Capture the cell that displays the provided text and extract its [x, y] central coordinate. 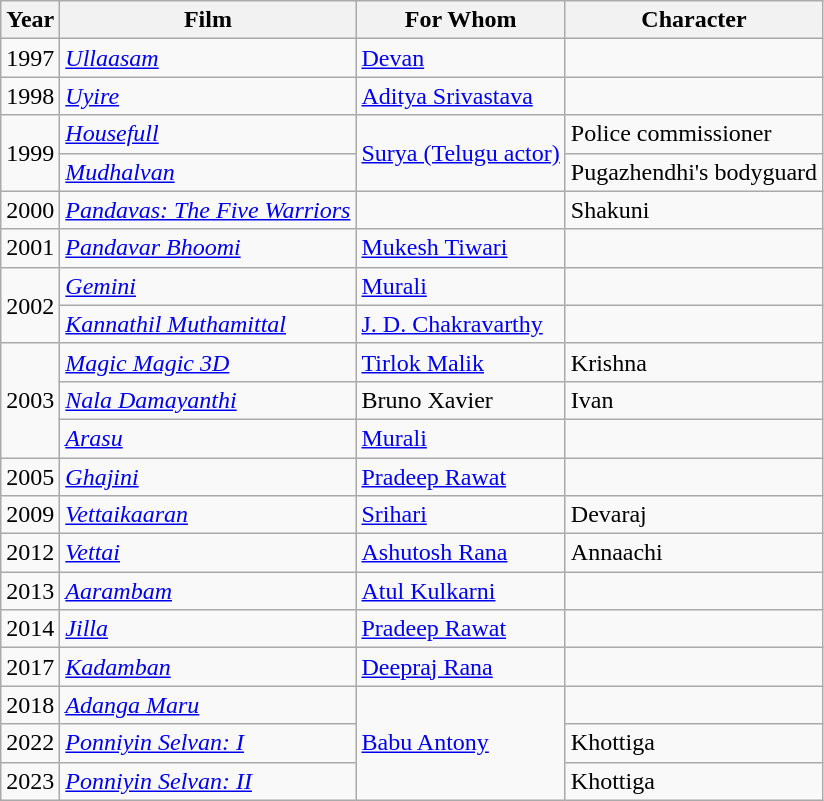
1998 [30, 96]
Aarambam [208, 591]
Mudhalvan [208, 172]
2005 [30, 477]
J. D. Chakravarthy [460, 324]
Vettai [208, 553]
Pandavas: The Five Warriors [208, 210]
Babu Antony [460, 743]
Jilla [208, 629]
Ullaasam [208, 58]
Adanga Maru [208, 705]
2000 [30, 210]
Film [208, 20]
Nala Damayanthi [208, 400]
Srihari [460, 515]
Pugazhendhi's bodyguard [694, 172]
Ponniyin Selvan: I [208, 743]
2001 [30, 248]
Shakuni [694, 210]
2012 [30, 553]
Uyire [208, 96]
Tirlok Malik [460, 362]
Gemini [208, 286]
2017 [30, 667]
Devan [460, 58]
Ashutosh Rana [460, 553]
Annaachi [694, 553]
For Whom [460, 20]
Atul Kulkarni [460, 591]
2013 [30, 591]
2022 [30, 743]
2014 [30, 629]
2002 [30, 305]
Krishna [694, 362]
1997 [30, 58]
Pandavar Bhoomi [208, 248]
Ivan [694, 400]
2018 [30, 705]
2003 [30, 400]
Year [30, 20]
Housefull [208, 134]
Magic Magic 3D [208, 362]
Bruno Xavier [460, 400]
2023 [30, 781]
Police commissioner [694, 134]
2009 [30, 515]
Mukesh Tiwari [460, 248]
Ghajini [208, 477]
Surya (Telugu actor) [460, 153]
Character [694, 20]
Kannathil Muthamittal [208, 324]
1999 [30, 153]
Devaraj [694, 515]
Kadamban [208, 667]
Arasu [208, 438]
Aditya Srivastava [460, 96]
Vettaikaaran [208, 515]
Deepraj Rana [460, 667]
Ponniyin Selvan: II [208, 781]
